Return [x, y] of the center of cell containing provided text 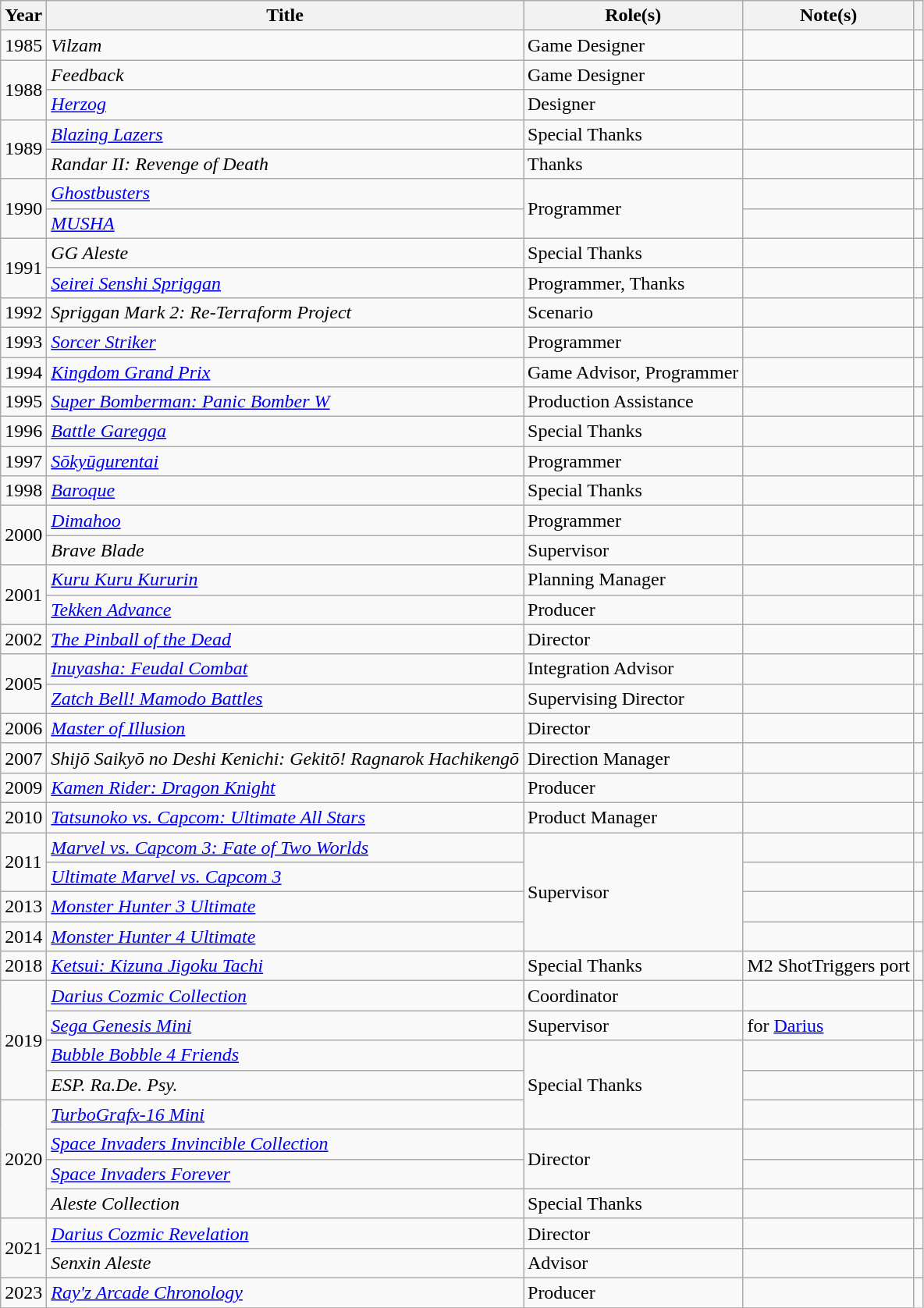
ESP. Ra.De. Psy. [286, 1085]
Scenario [632, 312]
Brave Blade [286, 550]
Ketsui: Kizuna Jigoku Tachi [286, 966]
Tatsunoko vs. Capcom: Ultimate All Stars [286, 817]
1998 [23, 491]
Monster Hunter 4 Ultimate [286, 937]
Master of Illusion [286, 728]
Ultimate Marvel vs. Capcom 3 [286, 877]
2013 [23, 907]
for Darius [829, 1025]
Planning Manager [632, 580]
Baroque [286, 491]
Sōkyūgurentai [286, 461]
2010 [23, 817]
Feedback [286, 75]
2023 [23, 1292]
Spriggan Mark 2: Re-Terraform Project [286, 312]
Thanks [632, 164]
MUSHA [286, 223]
TurboGrafx-16 Mini [286, 1114]
Direction Manager [632, 758]
1985 [23, 45]
Note(s) [829, 16]
Blazing Lazers [286, 134]
2020 [23, 1159]
GG Aleste [286, 253]
Sega Genesis Mini [286, 1025]
Kamen Rider: Dragon Knight [286, 787]
Dimahoo [286, 521]
1988 [23, 90]
Shijō Saikyō no Deshi Kenichi: Gekitō! Ragnarok Hachikengō [286, 758]
Randar II: Revenge of Death [286, 164]
Role(s) [632, 16]
2007 [23, 758]
Battle Garegga [286, 432]
1994 [23, 372]
2018 [23, 966]
1993 [23, 342]
2009 [23, 787]
Tekken Advance [286, 610]
Darius Cozmic Revelation [286, 1233]
2000 [23, 535]
Title [286, 16]
1997 [23, 461]
Coordinator [632, 996]
Ghostbusters [286, 194]
Game Advisor, Programmer [632, 372]
Herzog [286, 105]
Year [23, 16]
Senxin Aleste [286, 1263]
Darius Cozmic Collection [286, 996]
Integration Advisor [632, 669]
Monster Hunter 3 Ultimate [286, 907]
2014 [23, 937]
1990 [23, 208]
Kingdom Grand Prix [286, 372]
Bubble Bobble 4 Friends [286, 1055]
2002 [23, 639]
2021 [23, 1248]
Sorcer Striker [286, 342]
Marvel vs. Capcom 3: Fate of Two Worlds [286, 847]
Aleste Collection [286, 1203]
2001 [23, 595]
1992 [23, 312]
1996 [23, 432]
2019 [23, 1040]
1989 [23, 149]
Production Assistance [632, 402]
M2 ShotTriggers port [829, 966]
2005 [23, 684]
1991 [23, 268]
Advisor [632, 1263]
2006 [23, 728]
Ray'z Arcade Chronology [286, 1292]
Space Invaders Forever [286, 1174]
Supervising Director [632, 698]
2011 [23, 862]
1995 [23, 402]
Programmer, Thanks [632, 283]
Vilzam [286, 45]
Seirei Senshi Spriggan [286, 283]
Space Invaders Invincible Collection [286, 1144]
Kuru Kuru Kururin [286, 580]
Designer [632, 105]
Zatch Bell! Mamodo Battles [286, 698]
Super Bomberman: Panic Bomber W [286, 402]
The Pinball of the Dead [286, 639]
Product Manager [632, 817]
Inuyasha: Feudal Combat [286, 669]
